Capture the cell that displays the provided text and extract its (x, y) central coordinate. 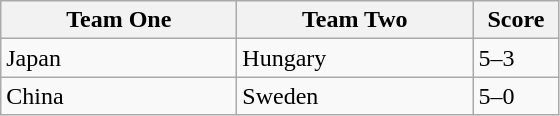
Japan (119, 58)
Team One (119, 20)
Hungary (355, 58)
Sweden (355, 96)
5–3 (516, 58)
China (119, 96)
Score (516, 20)
5–0 (516, 96)
Team Two (355, 20)
